Detect which cell encompasses the target text, then output its (x, y) center coordinate. 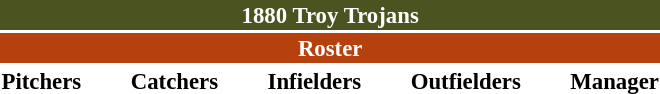
Roster (330, 48)
1880 Troy Trojans (330, 15)
